Identify which cell holds the provided text, then report its (x, y) central coordinate. 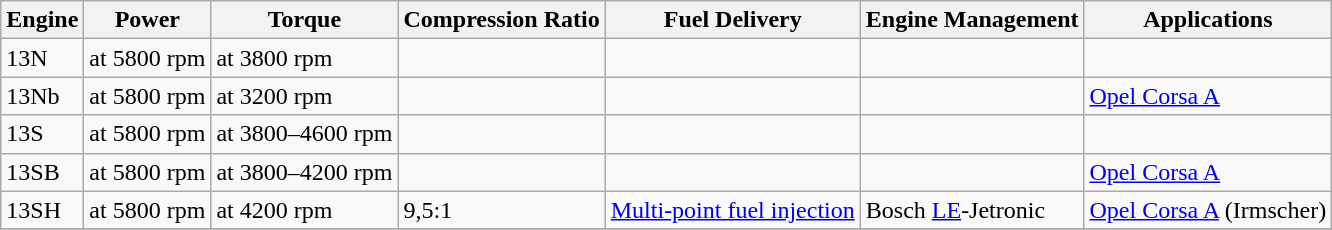
9,5:1 (502, 210)
13Nb (42, 96)
at 3800 rpm (304, 58)
at 3800–4600 rpm (304, 134)
at 3200 rpm (304, 96)
13S (42, 134)
at 4200 rpm (304, 210)
Torque (304, 20)
Engine Management (972, 20)
Power (148, 20)
13SB (42, 172)
13SH (42, 210)
Engine (42, 20)
at 3800–4200 rpm (304, 172)
Bosch LE-Jetronic (972, 210)
13N (42, 58)
Fuel Delivery (732, 20)
Compression Ratio (502, 20)
Opel Corsa A (Irmscher) (1208, 210)
Applications (1208, 20)
Multi-point fuel injection (732, 210)
